Scan for the cell matching the given text and deliver its (x, y) coordinate at center. 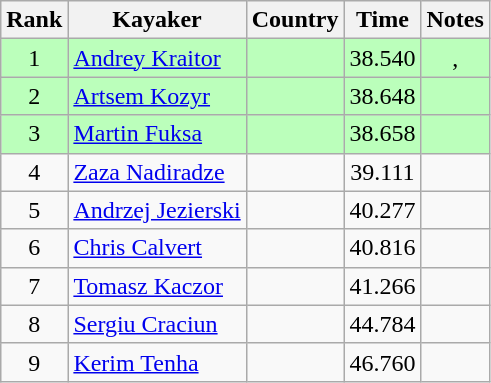
3 (34, 134)
40.816 (382, 248)
38.658 (382, 134)
1 (34, 58)
Andrzej Jezierski (157, 210)
Andrey Kraitor (157, 58)
39.111 (382, 172)
Rank (34, 20)
Zaza Nadiradze (157, 172)
Tomasz Kaczor (157, 286)
9 (34, 362)
Kerim Tenha (157, 362)
Chris Calvert (157, 248)
, (455, 58)
Country (295, 20)
5 (34, 210)
38.648 (382, 96)
46.760 (382, 362)
Sergiu Craciun (157, 324)
4 (34, 172)
Time (382, 20)
44.784 (382, 324)
7 (34, 286)
2 (34, 96)
Artsem Kozyr (157, 96)
38.540 (382, 58)
Kayaker (157, 20)
8 (34, 324)
Notes (455, 20)
40.277 (382, 210)
41.266 (382, 286)
6 (34, 248)
Martin Fuksa (157, 134)
